Capture the cell that displays the provided text and extract its (x, y) central coordinate. 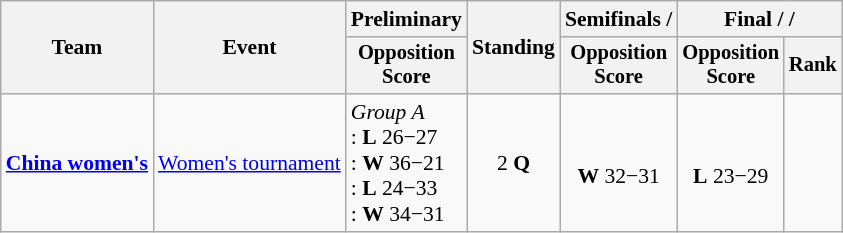
Group A: L 26−27: W 36−21: L 24−33 : W 34−31 (406, 163)
2 Q (514, 163)
Team (77, 48)
Standing (514, 48)
China women's (77, 163)
W 32−31 (618, 163)
Women's tournament (250, 163)
Final / / (759, 19)
Rank (813, 66)
Preliminary (406, 19)
Event (250, 48)
L 23−29 (730, 163)
Semifinals / (618, 19)
